From the cell containing the given text, extract its center point as [X, Y] coordinate. 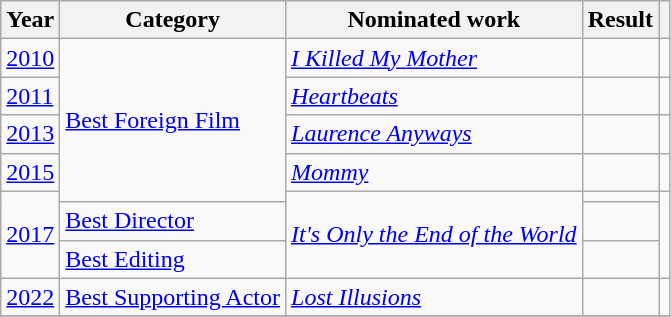
Best Foreign Film [173, 120]
Laurence Anyways [434, 134]
Result [620, 20]
I Killed My Mother [434, 58]
2013 [30, 134]
Best Editing [173, 259]
2015 [30, 172]
2011 [30, 96]
It's Only the End of the World [434, 234]
Best Supporting Actor [173, 297]
2010 [30, 58]
Mommy [434, 172]
2022 [30, 297]
Lost Illusions [434, 297]
Nominated work [434, 20]
Category [173, 20]
2017 [30, 234]
Heartbeats [434, 96]
Best Director [173, 221]
Year [30, 20]
